Extract the [x, y] coordinate from the center of the cell holding the provided text.  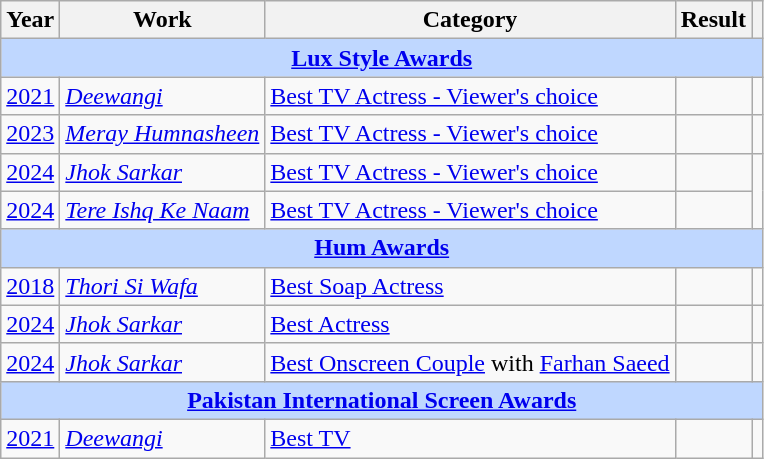
Best Onscreen Couple with Farhan Saeed [470, 362]
Pakistan International Screen Awards [382, 400]
Thori Si Wafa [162, 286]
Category [470, 20]
Work [162, 20]
Year [30, 20]
2023 [30, 134]
2018 [30, 286]
Tere Ishq Ke Naam [162, 210]
Best TV [470, 438]
Best Soap Actress [470, 286]
Lux Style Awards [382, 58]
Best Actress [470, 324]
Result [713, 20]
Meray Humnasheen [162, 134]
Hum Awards [382, 248]
